Search for the cell housing the specified text and yield its (x, y) center coordinate. 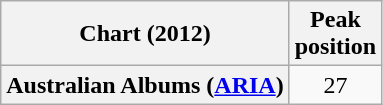
Chart (2012) (145, 34)
Peakposition (335, 34)
27 (335, 85)
Australian Albums (ARIA) (145, 85)
